Output the (x, y) coordinate of the center of the cell containing the given text.  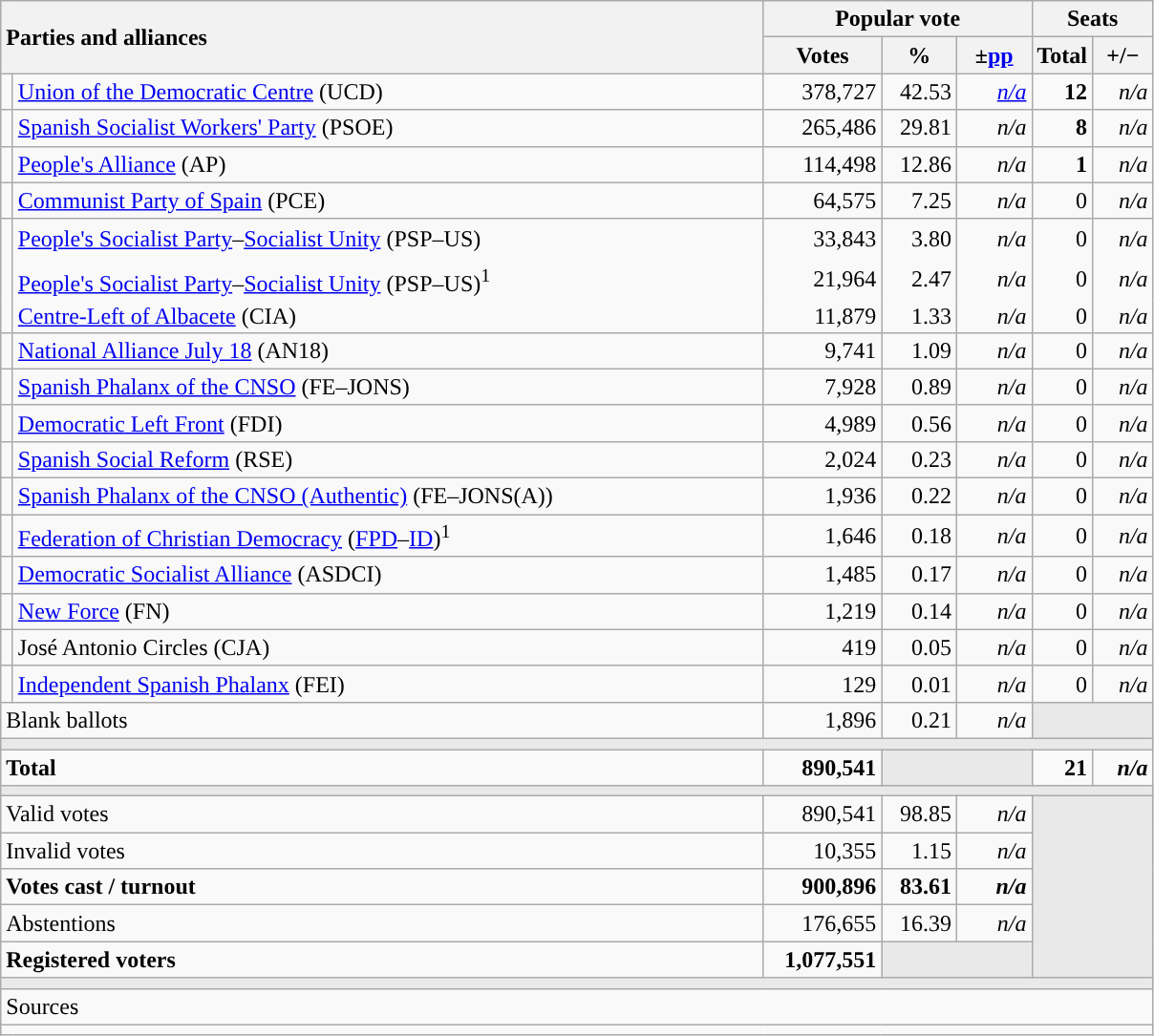
1,936 (823, 497)
7.25 (919, 201)
Democratic Left Front (FDI) (388, 423)
±pp (994, 55)
Sources (577, 1006)
42.53 (919, 92)
Abstentions (382, 923)
Blank ballots (382, 720)
33,843 (823, 239)
3.80 (919, 239)
% (919, 55)
900,896 (823, 887)
+/− (1123, 55)
Votes (823, 55)
Federation of Christian Democracy (FPD–ID)1 (388, 537)
8 (1062, 128)
Votes cast / turnout (382, 887)
7,928 (823, 387)
1,485 (823, 575)
21 (1062, 768)
Spanish Social Reform (RSE) (388, 459)
16.39 (919, 923)
Popular vote (898, 19)
Democratic Socialist Alliance (ASDCI) (388, 575)
2,024 (823, 459)
Spanish Phalanx of the CNSO (Authentic) (FE–JONS(A)) (388, 497)
419 (823, 647)
People's Socialist Party–Socialist Unity (PSP–US)1 (388, 280)
0.89 (919, 387)
Communist Party of Spain (PCE) (388, 201)
1 (1062, 164)
1,646 (823, 537)
Valid votes (382, 814)
98.85 (919, 814)
Seats (1093, 19)
1,896 (823, 720)
Registered voters (382, 960)
0.23 (919, 459)
National Alliance July 18 (AN18) (388, 350)
129 (823, 684)
29.81 (919, 128)
1.33 (919, 316)
4,989 (823, 423)
10,355 (823, 851)
176,655 (823, 923)
83.61 (919, 887)
0.17 (919, 575)
New Force (FN) (388, 611)
0.05 (919, 647)
People's Alliance (AP) (388, 164)
114,498 (823, 164)
1.15 (919, 851)
12.86 (919, 164)
Invalid votes (382, 851)
Spanish Socialist Workers' Party (PSOE) (388, 128)
0.18 (919, 537)
Independent Spanish Phalanx (FEI) (388, 684)
21,964 (823, 280)
People's Socialist Party–Socialist Unity (PSP–US) (388, 239)
Spanish Phalanx of the CNSO (FE–JONS) (388, 387)
1,077,551 (823, 960)
11,879 (823, 316)
0.21 (919, 720)
12 (1062, 92)
9,741 (823, 350)
0.14 (919, 611)
1,219 (823, 611)
0.22 (919, 497)
265,486 (823, 128)
64,575 (823, 201)
Union of the Democratic Centre (UCD) (388, 92)
0.01 (919, 684)
0.56 (919, 423)
2.47 (919, 280)
378,727 (823, 92)
Centre-Left of Albacete (CIA) (388, 316)
Parties and alliances (382, 37)
1.09 (919, 350)
José Antonio Circles (CJA) (388, 647)
